Pinpoint the cell where the given text exists, returning its [x, y] midpoint coordinate. 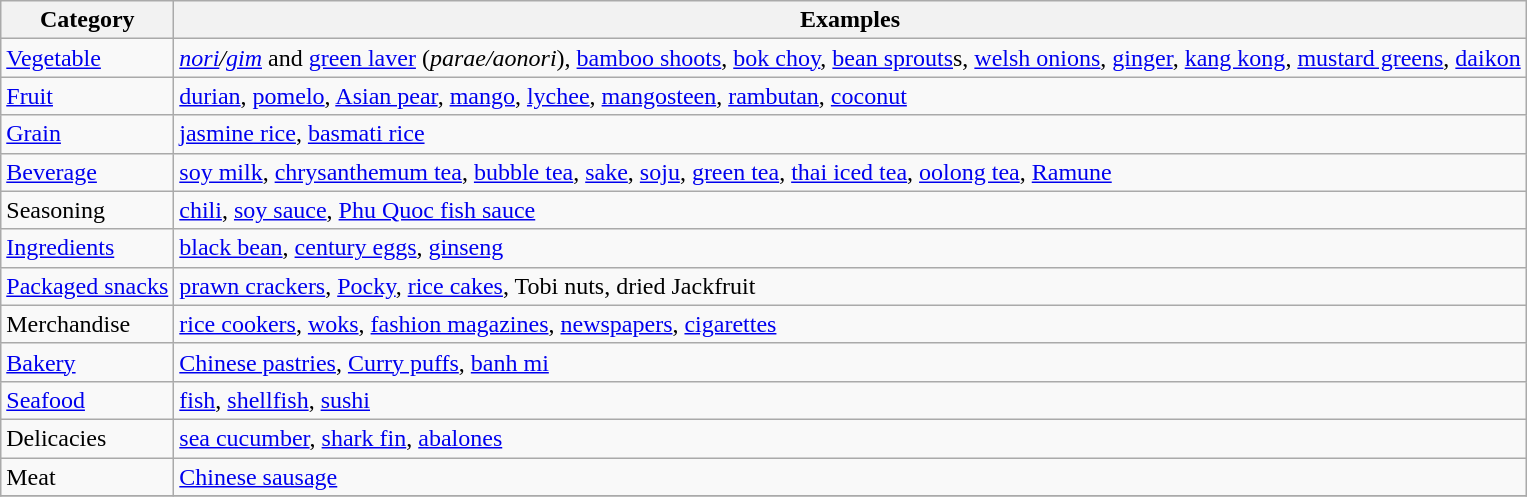
Grain [88, 134]
black bean, century eggs, ginseng [850, 248]
Seasoning [88, 210]
fish, shellfish, sushi [850, 400]
nori/gim and green laver (parae/aonori), bamboo shoots, bok choy, bean sproutss, welsh onions, ginger, kang kong, mustard greens, daikon [850, 58]
Merchandise [88, 324]
Packaged snacks [88, 286]
Ingredients [88, 248]
rice cookers, woks, fashion magazines, newspapers, cigarettes [850, 324]
Examples [850, 20]
Chinese pastries, Curry puffs, banh mi [850, 362]
Chinese sausage [850, 477]
Fruit [88, 96]
Seafood [88, 400]
Bakery [88, 362]
Delicacies [88, 438]
sea cucumber, shark fin, abalones [850, 438]
durian, pomelo, Asian pear, mango, lychee, mangosteen, rambutan, coconut [850, 96]
Vegetable [88, 58]
Beverage [88, 172]
chili, soy sauce, Phu Quoc fish sauce [850, 210]
jasmine rice, basmati rice [850, 134]
soy milk, chrysanthemum tea, bubble tea, sake, soju, green tea, thai iced tea, oolong tea, Ramune [850, 172]
Category [88, 20]
Meat [88, 477]
prawn crackers, Pocky, rice cakes, Tobi nuts, dried Jackfruit [850, 286]
